Return (x, y) of the center of cell containing provided text 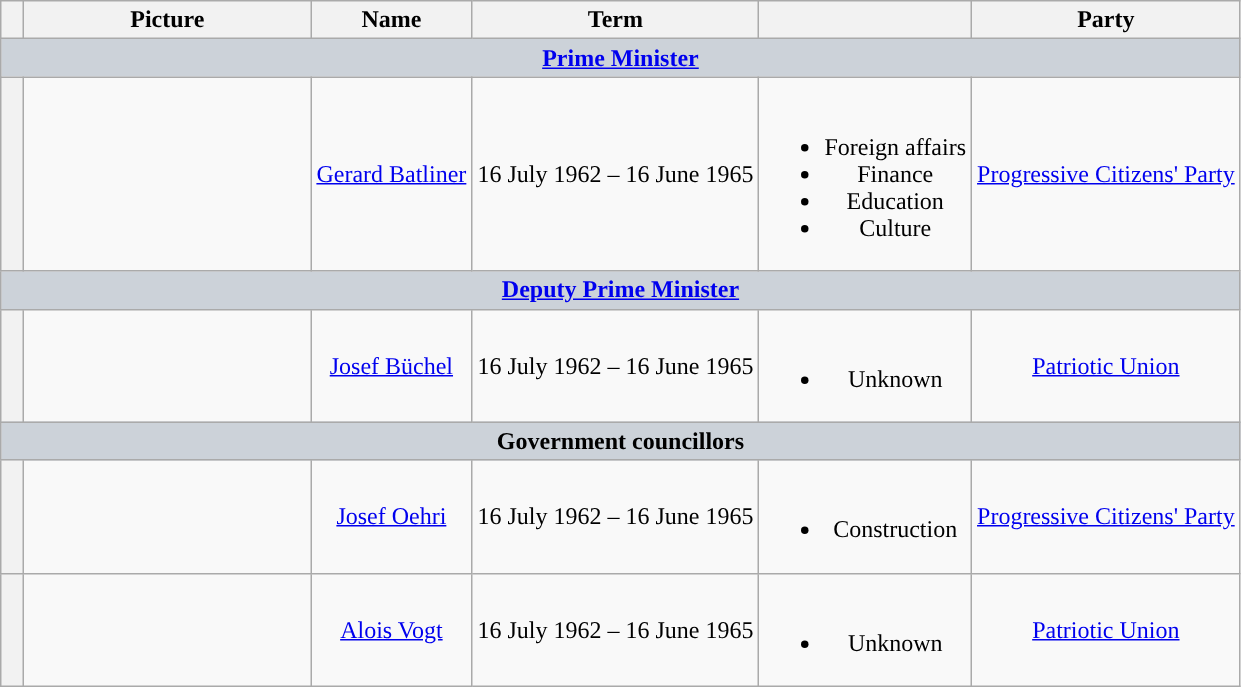
Picture (168, 20)
Gerard Batliner (392, 174)
Term (616, 20)
Party (1106, 20)
Name (392, 20)
Prime Minister (620, 58)
Government councillors (620, 441)
Josef Oehri (392, 516)
Construction (866, 516)
Josef Büchel (392, 366)
Deputy Prime Minister (620, 290)
Foreign affairsFinanceEducationCulture (866, 174)
Alois Vogt (392, 630)
